Return the (x, y) coordinate for the center point of the cell that contains the specified text.  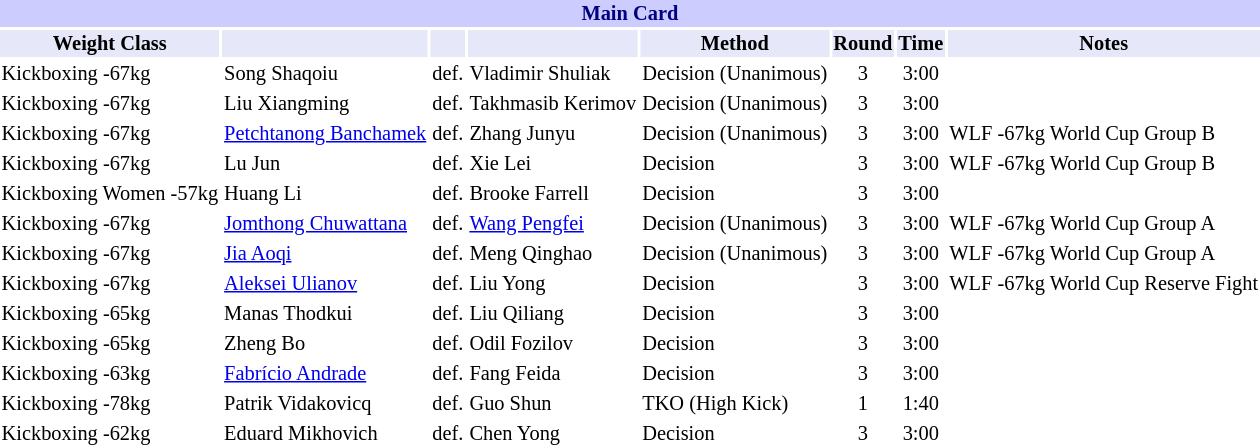
Zheng Bo (326, 344)
Manas Thodkui (326, 314)
Fang Feida (553, 374)
TKO (High Kick) (735, 404)
Guo Shun (553, 404)
Liu Qiliang (553, 314)
Fabrício Andrade (326, 374)
Vladimir Shuliak (553, 74)
1:40 (921, 404)
Round (863, 44)
Kickboxing Women -57kg (110, 194)
Time (921, 44)
Kickboxing -63kg (110, 374)
Lu Jun (326, 164)
Liu Xiangming (326, 104)
Kickboxing -78kg (110, 404)
Jia Aoqi (326, 254)
Brooke Farrell (553, 194)
Main Card (630, 14)
Weight Class (110, 44)
Song Shaqoiu (326, 74)
Takhmasib Kerimov (553, 104)
Wang Pengfei (553, 224)
Aleksei Ulianov (326, 284)
Odil Fozilov (553, 344)
WLF -67kg World Cup Reserve Fight (1104, 284)
Huang Li (326, 194)
Xie Lei (553, 164)
Liu Yong (553, 284)
1 (863, 404)
Method (735, 44)
Notes (1104, 44)
Jomthong Chuwattana (326, 224)
Petchtanong Banchamek (326, 134)
Meng Qinghao (553, 254)
Patrik Vidakovicq (326, 404)
Zhang Junyu (553, 134)
